From the cell containing the given text, extract its center point as (X, Y) coordinate. 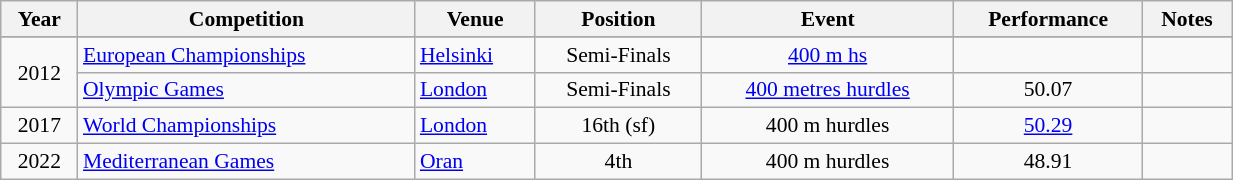
Olympic Games (246, 90)
Competition (246, 19)
Year (40, 19)
4th (618, 162)
2022 (40, 162)
50.29 (1048, 126)
16th (sf) (618, 126)
400 m hs (828, 55)
Venue (476, 19)
Event (828, 19)
400 metres hurdles (828, 90)
50.07 (1048, 90)
2012 (40, 72)
World Championships (246, 126)
Mediterranean Games (246, 162)
Oran (476, 162)
Helsinki (476, 55)
Position (618, 19)
Notes (1186, 19)
Performance (1048, 19)
2017 (40, 126)
48.91 (1048, 162)
European Championships (246, 55)
